Pinpoint the cell where the given text exists, returning its [X, Y] midpoint coordinate. 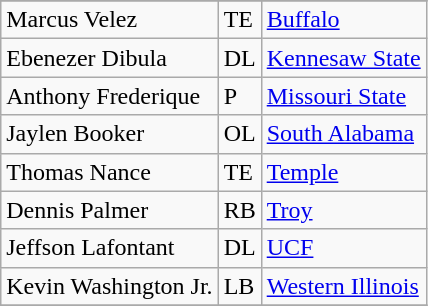
LB [240, 286]
Kevin Washington Jr. [110, 286]
South Alabama [344, 134]
Buffalo [344, 20]
RB [240, 210]
Thomas Nance [110, 172]
Anthony Frederique [110, 96]
Ebenezer Dibula [110, 58]
Marcus Velez [110, 20]
Dennis Palmer [110, 210]
Temple [344, 172]
Kennesaw State [344, 58]
UCF [344, 248]
Western Illinois [344, 286]
P [240, 96]
Missouri State [344, 96]
Jaylen Booker [110, 134]
OL [240, 134]
Troy [344, 210]
Jeffson Lafontant [110, 248]
